Capture the cell that displays the provided text and extract its [x, y] central coordinate. 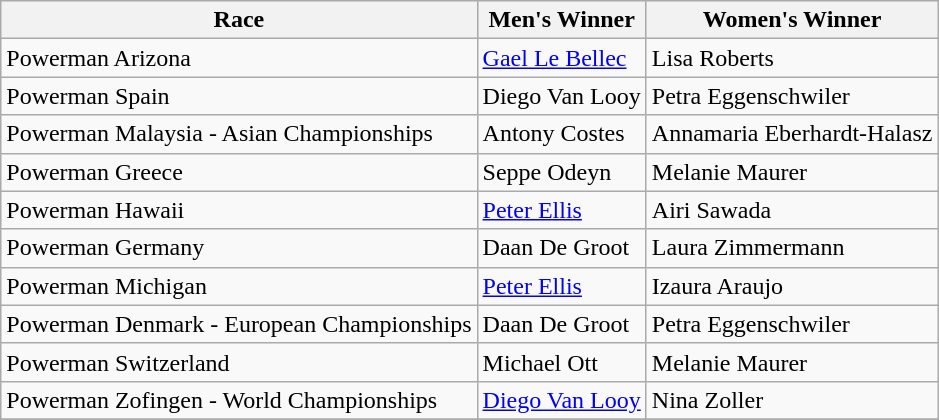
Powerman Greece [239, 172]
Powerman Spain [239, 96]
Laura Zimmermann [792, 248]
Powerman Hawaii [239, 210]
Powerman Denmark - European Championships [239, 324]
Annamaria Eberhardt-Halasz [792, 134]
Powerman Switzerland [239, 362]
Antony Costes [562, 134]
Nina Zoller [792, 400]
Powerman Zofingen - World Championships [239, 400]
Gael Le Bellec [562, 58]
Powerman Malaysia - Asian Championships [239, 134]
Airi Sawada [792, 210]
Race [239, 20]
Seppe Odeyn [562, 172]
Powerman Michigan [239, 286]
Women's Winner [792, 20]
Powerman Arizona [239, 58]
Michael Ott [562, 362]
Izaura Araujo [792, 286]
Powerman Germany [239, 248]
Lisa Roberts [792, 58]
Men's Winner [562, 20]
